Return (x, y) of the center of cell containing provided text 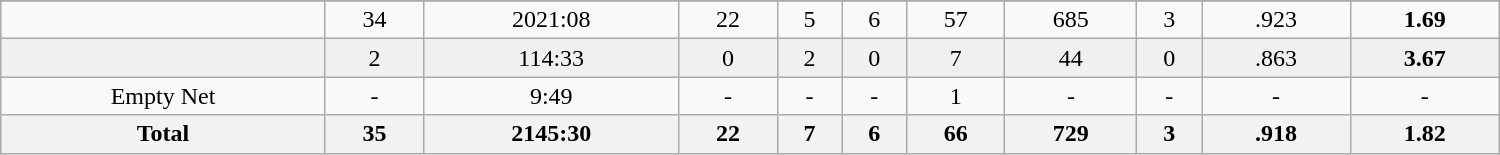
34 (374, 20)
.863 (1276, 58)
Total (163, 134)
44 (1071, 58)
35 (374, 134)
1.69 (1424, 20)
.918 (1276, 134)
Empty Net (163, 96)
2145:30 (552, 134)
5 (810, 20)
.923 (1276, 20)
685 (1071, 20)
1 (956, 96)
729 (1071, 134)
2021:08 (552, 20)
1.82 (1424, 134)
3.67 (1424, 58)
9:49 (552, 96)
57 (956, 20)
114:33 (552, 58)
66 (956, 134)
